Detect which cell encompasses the target text, then output its (X, Y) center coordinate. 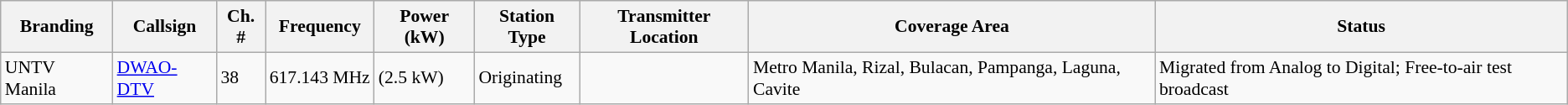
Branding (57, 27)
Status (1361, 27)
Metro Manila, Rizal, Bulacan, Pampanga, Laguna, Cavite (952, 77)
UNTV Manila (57, 77)
Power (kW) (425, 27)
Frequency (320, 27)
Migrated from Analog to Digital; Free-to-air test broadcast (1361, 77)
Callsign (165, 27)
38 (240, 77)
(2.5 kW) (425, 77)
Transmitter Location (664, 27)
Originating (526, 77)
Coverage Area (952, 27)
Ch. # (240, 27)
DWAO-DTV (165, 77)
Station Type (526, 27)
617.143 MHz (320, 77)
